Search for the cell housing the specified text and yield its (X, Y) center coordinate. 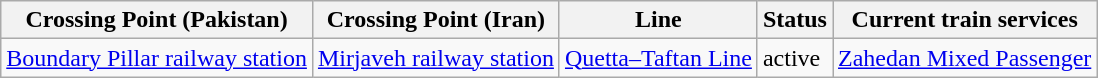
Zahedan Mixed Passenger (964, 58)
Mirjaveh railway station (436, 58)
Crossing Point (Pakistan) (157, 20)
Boundary Pillar railway station (157, 58)
Quetta–Taftan Line (658, 58)
Line (658, 20)
active (794, 58)
Current train services (964, 20)
Status (794, 20)
Crossing Point (Iran) (436, 20)
